Detect which cell encompasses the target text, then output its (x, y) center coordinate. 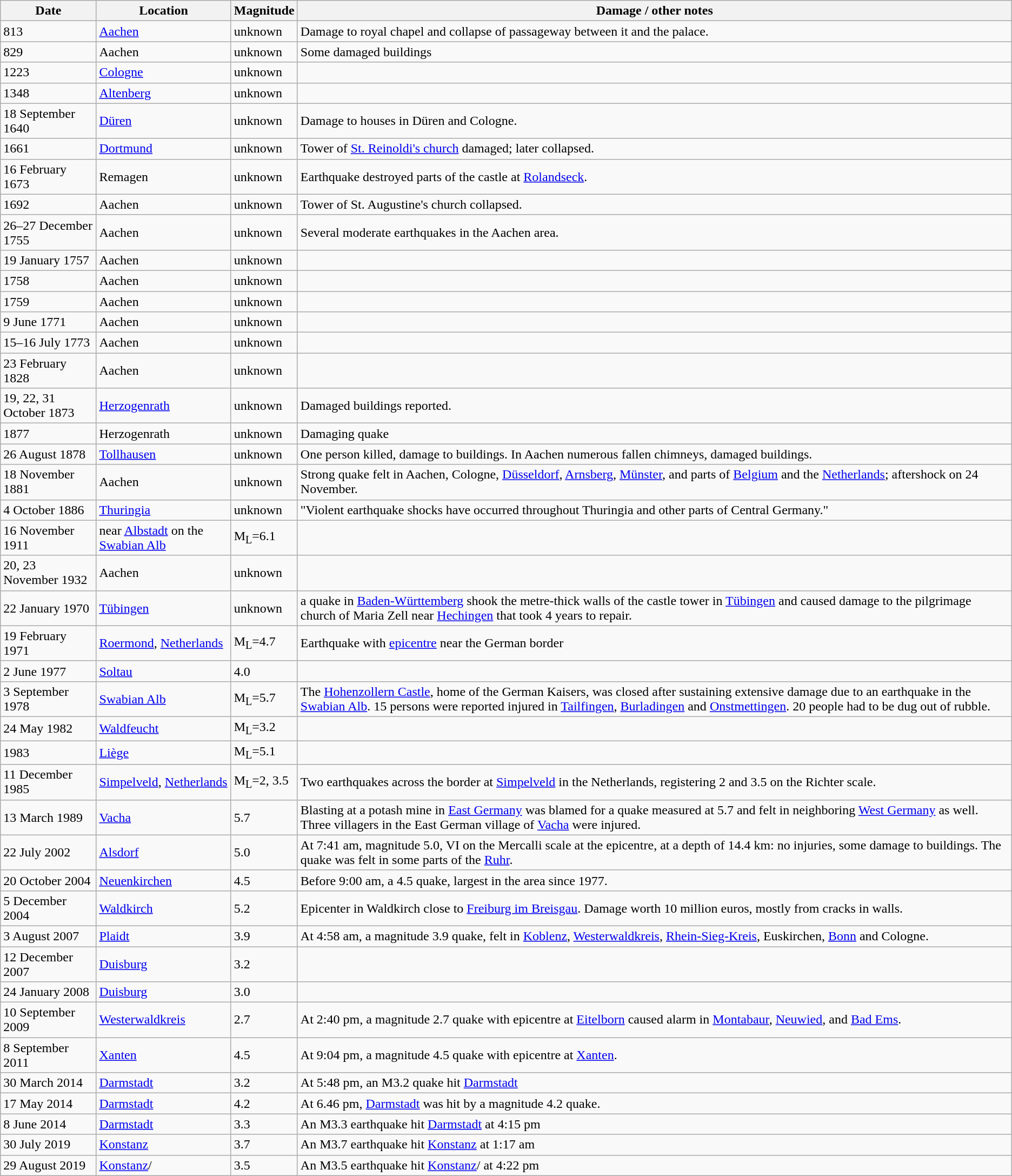
Dortmund (163, 149)
4.2 (264, 1104)
19 January 1757 (49, 260)
Konstanz (163, 1145)
30 July 2019 (49, 1145)
Soltau (163, 671)
9 June 1771 (49, 322)
Earthquake destroyed parts of the castle at Rolandseck. (654, 176)
3.9 (264, 936)
16 February 1673 (49, 176)
30 March 2014 (49, 1083)
2 June 1977 (49, 671)
5 December 2004 (49, 908)
"Violent earthquake shocks have occurred throughout Thuringia and other parts of Central Germany." (654, 510)
15–16 July 1773 (49, 343)
24 January 2008 (49, 992)
Before 9:00 am, a 4.5 quake, largest in the area since 1977. (654, 880)
8 September 2011 (49, 1055)
Strong quake felt in Aachen, Cologne, Düsseldorf, Arnsberg, Münster, and parts of Belgium and the Netherlands; aftershock on 24 November. (654, 482)
5.2 (264, 908)
24 May 1982 (49, 728)
Xanten (163, 1055)
At 9:04 pm, a magnitude 4.5 quake with epicentre at Xanten. (654, 1055)
Konstanz/ (163, 1165)
3.7 (264, 1145)
At 5:48 pm, an M3.2 quake hit Darmstadt (654, 1083)
ML=4.7 (264, 643)
1877 (49, 434)
ML=5.7 (264, 699)
Westerwaldkreis (163, 1020)
Tübingen (163, 608)
5.7 (264, 818)
Plaidt (163, 936)
22 July 2002 (49, 852)
Earthquake with epicentre near the German border (654, 643)
Damage to royal chapel and collapse of passageway between it and the palace. (654, 31)
4 October 1886 (49, 510)
18 November 1881 (49, 482)
ML=5.1 (264, 753)
Some damaged buildings (654, 52)
4.0 (264, 671)
26–27 December 1755 (49, 232)
Damage / other notes (654, 11)
3.3 (264, 1124)
At 2:40 pm, a magnitude 2.7 quake with epicentre at Eitelborn caused alarm in Montabaur, Neuwied, and Bad Ems. (654, 1020)
12 December 2007 (49, 964)
ML=6.1 (264, 537)
1759 (49, 301)
Waldkirch (163, 908)
813 (49, 31)
An M3.3 earthquake hit Darmstadt at 4:15 pm (654, 1124)
Date (49, 11)
Epicenter in Waldkirch close to Freiburg im Breisgau. Damage worth 10 million euros, mostly from cracks in walls. (654, 908)
13 March 1989 (49, 818)
Waldfeucht (163, 728)
Roermond, Netherlands (163, 643)
Vacha (163, 818)
Simpelveld, Netherlands (163, 782)
At 4:58 am, a magnitude 3.9 quake, felt in Koblenz, Westerwaldkreis, Rhein-Sieg-Kreis, Euskirchen, Bonn and Cologne. (654, 936)
8 June 2014 (49, 1124)
An M3.7 earthquake hit Konstanz at 1:17 am (654, 1145)
18 September 1640 (49, 121)
2.7 (264, 1020)
Damaged buildings reported. (654, 406)
Several moderate earthquakes in the Aachen area. (654, 232)
1223 (49, 72)
Magnitude (264, 11)
20, 23 November 1932 (49, 573)
Two earthquakes across the border at Simpelveld in the Netherlands, registering 2 and 3.5 on the Richter scale. (654, 782)
1348 (49, 93)
Cologne (163, 72)
17 May 2014 (49, 1104)
Altenberg (163, 93)
19, 22, 31 October 1873 (49, 406)
3.5 (264, 1165)
Tower of St. Reinoldi's church damaged; later collapsed. (654, 149)
5.0 (264, 852)
1758 (49, 281)
At 6.46 pm, Darmstadt was hit by a magnitude 4.2 quake. (654, 1104)
20 October 2004 (49, 880)
An M3.5 earthquake hit Konstanz/ at 4:22 pm (654, 1165)
3 September 1978 (49, 699)
829 (49, 52)
ML=3.2 (264, 728)
1983 (49, 753)
11 December 1985 (49, 782)
10 September 2009 (49, 1020)
1692 (49, 204)
Liège (163, 753)
19 February 1971 (49, 643)
Alsdorf (163, 852)
3.0 (264, 992)
Neuenkirchen (163, 880)
Swabian Alb (163, 699)
ML=2, 3.5 (264, 782)
23 February 1828 (49, 371)
Damaging quake (654, 434)
3 August 2007 (49, 936)
26 August 1878 (49, 454)
29 August 2019 (49, 1165)
Thuringia (163, 510)
One person killed, damage to buildings. In Aachen numerous fallen chimneys, damaged buildings. (654, 454)
Tower of St. Augustine's church collapsed. (654, 204)
16 November 1911 (49, 537)
Remagen (163, 176)
Location (163, 11)
Düren (163, 121)
Tollhausen (163, 454)
near Albstadt on the Swabian Alb (163, 537)
1661 (49, 149)
Damage to houses in Düren and Cologne. (654, 121)
22 January 1970 (49, 608)
